Find where the given text appears and provide that cell's center as (x, y) coordinate. 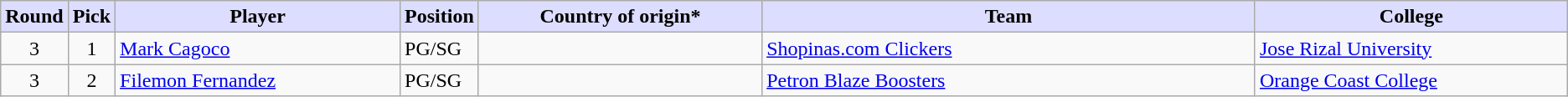
Jose Rizal University (1411, 48)
Shopinas.com Clickers (1008, 48)
Player (258, 17)
Country of origin* (620, 17)
Position (440, 17)
Filemon Fernandez (258, 80)
Mark Cagoco (258, 48)
Pick (91, 17)
Team (1008, 17)
Orange Coast College (1411, 80)
College (1411, 17)
1 (91, 48)
Round (34, 17)
2 (91, 80)
Petron Blaze Boosters (1008, 80)
